Pinpoint the cell where the given text exists, returning its [x, y] midpoint coordinate. 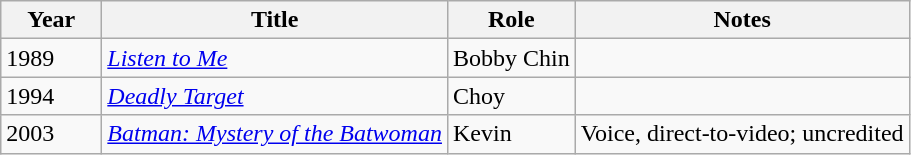
Bobby Chin [511, 58]
Listen to Me [275, 58]
Choy [511, 96]
Deadly Target [275, 96]
Year [52, 20]
Title [275, 20]
Voice, direct-to-video; uncredited [742, 134]
1994 [52, 96]
2003 [52, 134]
Batman: Mystery of the Batwoman [275, 134]
Kevin [511, 134]
Notes [742, 20]
Role [511, 20]
1989 [52, 58]
